Return the [X, Y] coordinate for the center point of the cell that contains the specified text.  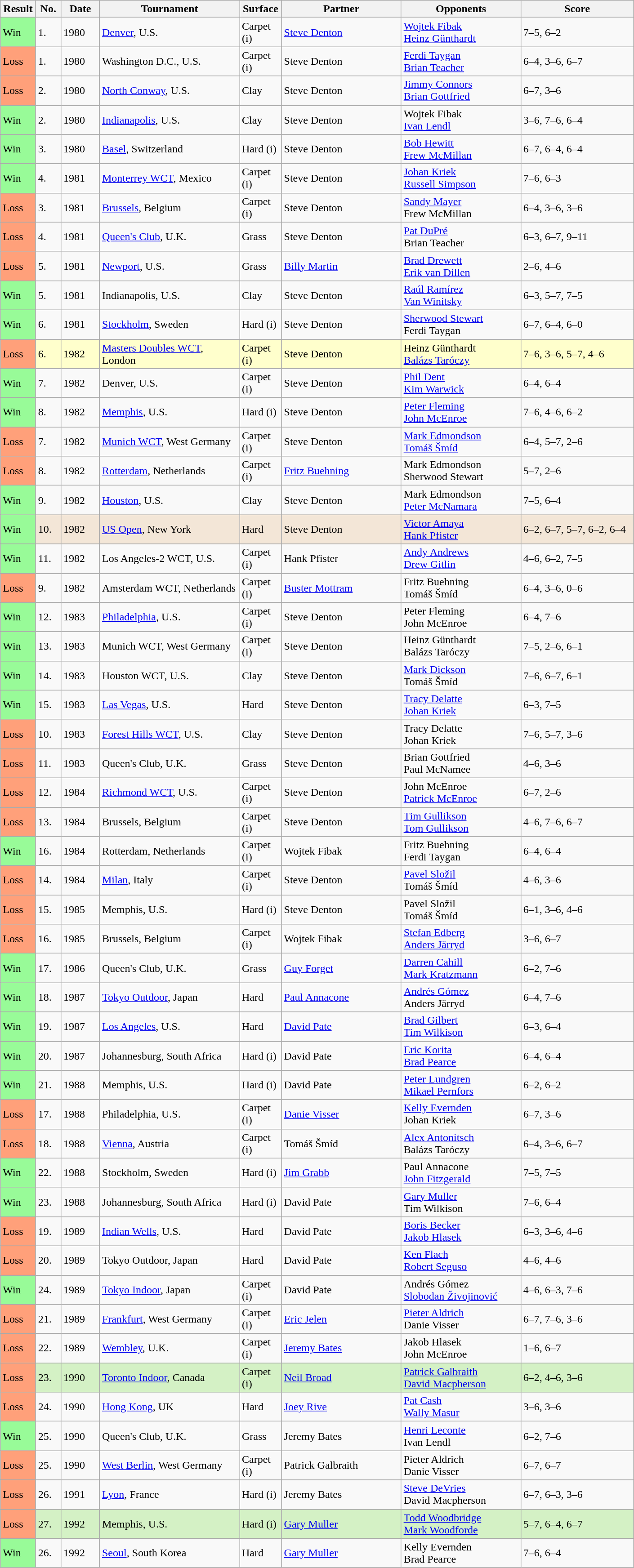
4–6, 4–6 [577, 1261]
Jakob Hlasek John McEnroe [461, 1349]
Raúl Ramírez Van Winitsky [461, 295]
Eric Jelen [341, 1319]
Milan, Italy [169, 880]
Brian Gottfried Paul McNamee [461, 763]
Eric Korita Brad Pearce [461, 1056]
2–6, 4–6 [577, 266]
1–6, 6–7 [577, 1349]
Neil Broad [341, 1377]
Tournament [169, 9]
6–1, 3–6, 4–6 [577, 910]
Newport, U.S. [169, 266]
5–7, 2–6 [577, 471]
6–2, 6–7, 5–7, 6–2, 6–4 [577, 530]
6–7, 2–6 [577, 792]
6–7, 6–3, 3–6 [577, 1494]
Darren Cahill Mark Kratzmann [461, 968]
Fritz Buehning Ferdi Taygan [461, 851]
Mark Edmondson Tomáš Šmíd [461, 441]
Partner [341, 9]
Washington D.C., U.S. [169, 61]
Victor Amaya Hank Pfister [461, 530]
6–7, 6–4, 6–0 [577, 325]
Peter Lundgren Mikael Pernfors [461, 1085]
6–3, 5–7, 7–5 [577, 295]
Indian Wells, U.S. [169, 1231]
Phil Dent Kim Warwick [461, 383]
Mark Edmondson Peter McNamara [461, 500]
Andrés Gómez Slobodan Živojinović [461, 1289]
Toronto Indoor, Canada [169, 1377]
7–6, 3–6, 5–7, 4–6 [577, 353]
Houston, U.S. [169, 500]
Seoul, South Korea [169, 1553]
Andy Andrews Drew Gitlin [461, 558]
7–5, 7–5 [577, 1172]
6–7, 6–4, 6–4 [577, 149]
7–5, 6–2 [577, 32]
6–2, 4–6, 3–6 [577, 1377]
Jim Grabb [341, 1172]
Henri Leconte Ivan Lendl [461, 1436]
Bob Hewitt Frew McMillan [461, 149]
Frankfurt, West Germany [169, 1319]
3–6, 6–7 [577, 939]
4–6, 6–2, 7–5 [577, 558]
Jimmy Connors Brian Gottfried [461, 91]
Gary Muller Tim Wilkison [461, 1202]
Result [18, 9]
Joey Rive [341, 1407]
Patrick Galbraith [341, 1466]
Wojtek Fibak Ivan Lendl [461, 120]
7–6, 4–6, 6–2 [577, 413]
Tim Gullikson Tom Gullikson [461, 822]
Wembley, U.K. [169, 1349]
Buster Mottram [341, 588]
West Berlin, West Germany [169, 1466]
3–6, 7–6, 6–4 [577, 120]
Billy Martin [341, 266]
Danie Visser [341, 1114]
Brad Drewett Erik van Dillen [461, 266]
6–4, 3–6, 3–6 [577, 208]
Score [577, 9]
Date [80, 9]
Amsterdam WCT, Netherlands [169, 588]
Tokyo Indoor, Japan [169, 1289]
1991 [80, 1494]
Opponents [461, 9]
Brad Gilbert Tim Wilkison [461, 1027]
7–5, 6–4 [577, 500]
6–3, 6–4 [577, 1027]
1986 [80, 968]
6–4, 3–6, 0–6 [577, 588]
6–3, 6–7, 9–11 [577, 236]
Surface [260, 9]
Richmond WCT, U.S. [169, 792]
Hong Kong, UK [169, 1407]
Basel, Switzerland [169, 149]
7–6, 6–7, 6–1 [577, 675]
5–7, 6–4, 6–7 [577, 1524]
Los Angeles-2 WCT, U.S. [169, 558]
6–7, 6–7 [577, 1466]
7–5, 2–6, 6–1 [577, 646]
Boris Becker Jakob Hlasek [461, 1231]
Alex Antonitsch Balázs Taróczy [461, 1144]
Fritz Buehning [341, 471]
Johan Kriek Russell Simpson [461, 178]
Paul Annacone [341, 997]
Pat DuPré Brian Teacher [461, 236]
Kelly Evernden Brad Pearce [461, 1553]
Ferdi Taygan Brian Teacher [461, 61]
Stefan Edberg Anders Järryd [461, 939]
7–6, 6–3 [577, 178]
6–3, 7–5 [577, 705]
6–7, 7–6, 3–6 [577, 1319]
Patrick Galbraith David Macpherson [461, 1377]
Wojtek Fibak Heinz Günthardt [461, 32]
Fritz Buehning Tomáš Šmíd [461, 588]
Hank Pfister [341, 558]
Los Angeles, U.S. [169, 1027]
Mark Edmondson Sherwood Stewart [461, 471]
No. [48, 9]
3–6, 3–6 [577, 1407]
Steve DeVries David Macpherson [461, 1494]
Pat Cash Wally Masur [461, 1407]
7–6, 5–7, 3–6 [577, 734]
Guy Forget [341, 968]
6–2, 6–2 [577, 1085]
North Conway, U.S. [169, 91]
Tomáš Šmíd [341, 1144]
Houston WCT, U.S. [169, 675]
Monterrey WCT, Mexico [169, 178]
Forest Hills WCT, U.S. [169, 734]
Paul Annacone John Fitzgerald [461, 1172]
Las Vegas, U.S. [169, 705]
6–3, 3–6, 4–6 [577, 1231]
Masters Doubles WCT, London [169, 353]
Lyon, France [169, 1494]
4–6, 7–6, 6–7 [577, 822]
Andrés Gómez Anders Järryd [461, 997]
Mark Dickson Tomáš Šmíd [461, 675]
Sandy Mayer Frew McMillan [461, 208]
Todd Woodbridge Mark Woodforde [461, 1524]
27. [48, 1524]
4–6, 6–3, 7–6 [577, 1289]
6–4, 5–7, 2–6 [577, 441]
John McEnroe Patrick McEnroe [461, 792]
Ken Flach Robert Seguso [461, 1261]
US Open, New York [169, 530]
Vienna, Austria [169, 1144]
Kelly Evernden Johan Kriek [461, 1114]
Sherwood Stewart Ferdi Taygan [461, 325]
